Return (x, y) of the center of cell containing provided text 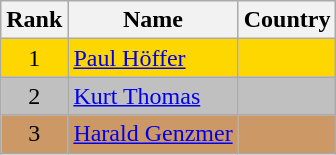
Name (153, 20)
3 (34, 134)
Kurt Thomas (153, 96)
Country (287, 20)
Rank (34, 20)
1 (34, 58)
2 (34, 96)
Paul Höffer (153, 58)
Harald Genzmer (153, 134)
